Output the [x, y] coordinate of the center of the cell containing the given text.  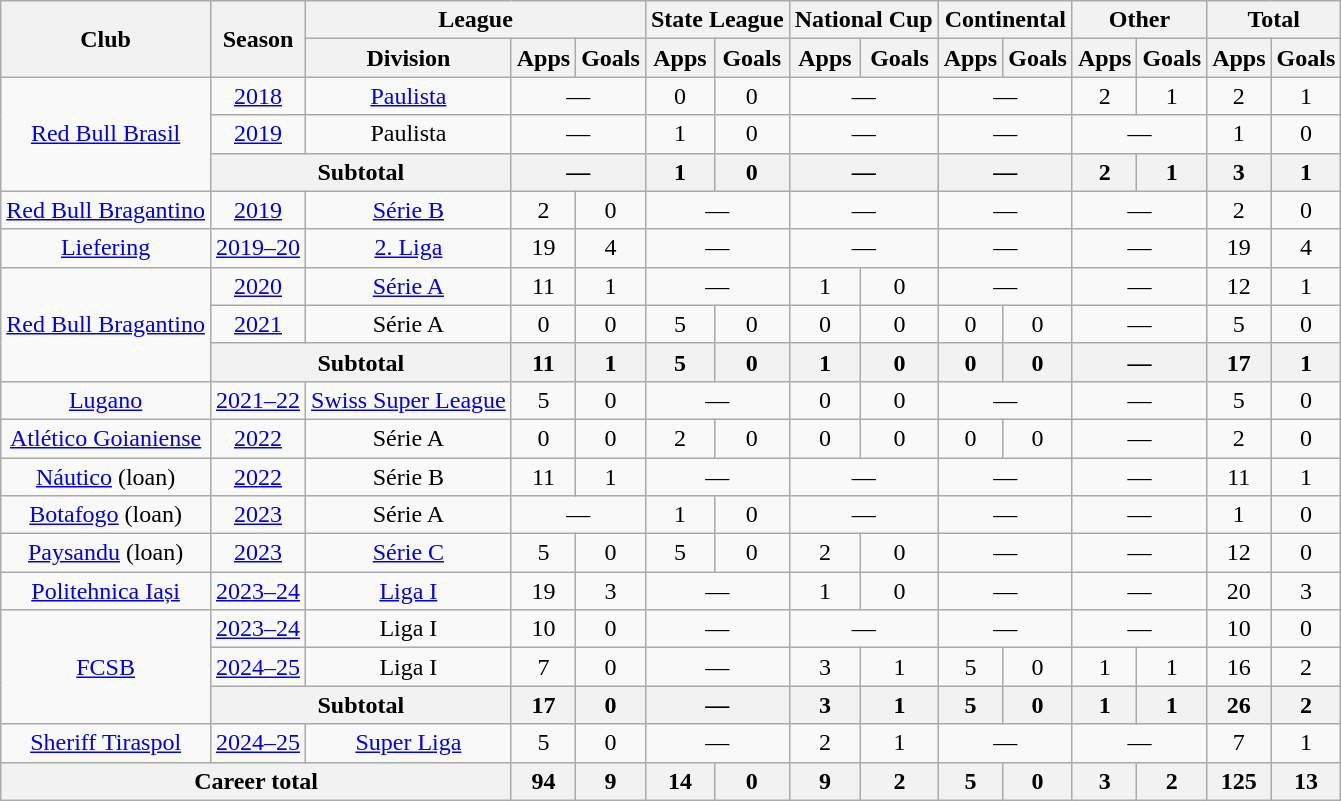
16 [1239, 667]
Atlético Goianiense [106, 438]
2021 [258, 324]
FCSB [106, 667]
Club [106, 39]
National Cup [864, 20]
2020 [258, 286]
Red Bull Brasil [106, 134]
Série C [409, 553]
2018 [258, 96]
14 [680, 781]
26 [1239, 705]
Continental [1005, 20]
125 [1239, 781]
Total [1274, 20]
13 [1306, 781]
Division [409, 58]
State League [717, 20]
2. Liga [409, 248]
2019–20 [258, 248]
Career total [256, 781]
Paysandu (loan) [106, 553]
Náutico (loan) [106, 477]
Liefering [106, 248]
Other [1139, 20]
Politehnica Iași [106, 591]
Swiss Super League [409, 400]
2021–22 [258, 400]
Lugano [106, 400]
Sheriff Tiraspol [106, 743]
94 [543, 781]
League [476, 20]
Botafogo (loan) [106, 515]
Season [258, 39]
20 [1239, 591]
Super Liga [409, 743]
